Output the (X, Y) coordinate of the center of the cell containing the given text.  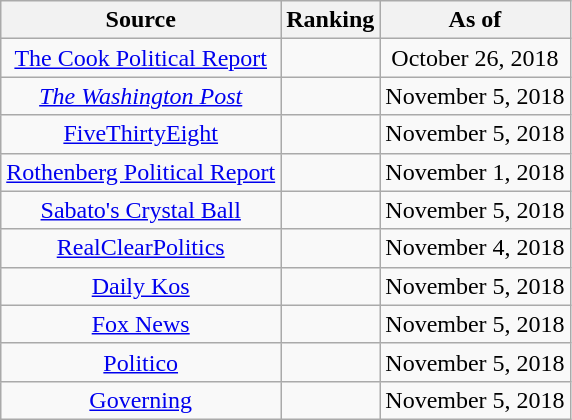
As of (475, 20)
FiveThirtyEight (141, 134)
October 26, 2018 (475, 58)
Source (141, 20)
Fox News (141, 324)
Governing (141, 400)
Politico (141, 362)
November 1, 2018 (475, 172)
Daily Kos (141, 286)
Sabato's Crystal Ball (141, 210)
The Washington Post (141, 96)
Ranking (330, 20)
RealClearPolitics (141, 248)
Rothenberg Political Report (141, 172)
The Cook Political Report (141, 58)
November 4, 2018 (475, 248)
